Identify which cell holds the provided text, then report its [X, Y] central coordinate. 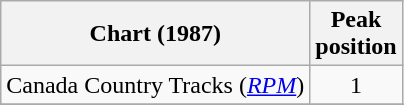
1 [356, 85]
Canada Country Tracks (RPM) [156, 85]
Chart (1987) [156, 34]
Peakposition [356, 34]
